Capture the cell that displays the provided text and extract its [X, Y] central coordinate. 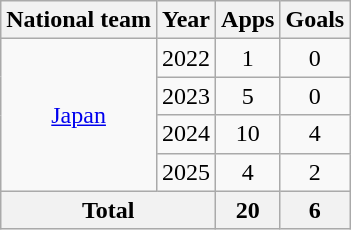
2023 [186, 96]
10 [248, 134]
Goals [315, 20]
Total [108, 210]
2024 [186, 134]
5 [248, 96]
2022 [186, 58]
National team [79, 20]
2025 [186, 172]
1 [248, 58]
Year [186, 20]
20 [248, 210]
6 [315, 210]
2 [315, 172]
Japan [79, 115]
Apps [248, 20]
